Provide the (X, Y) coordinate of the cell's center where the given text is located.  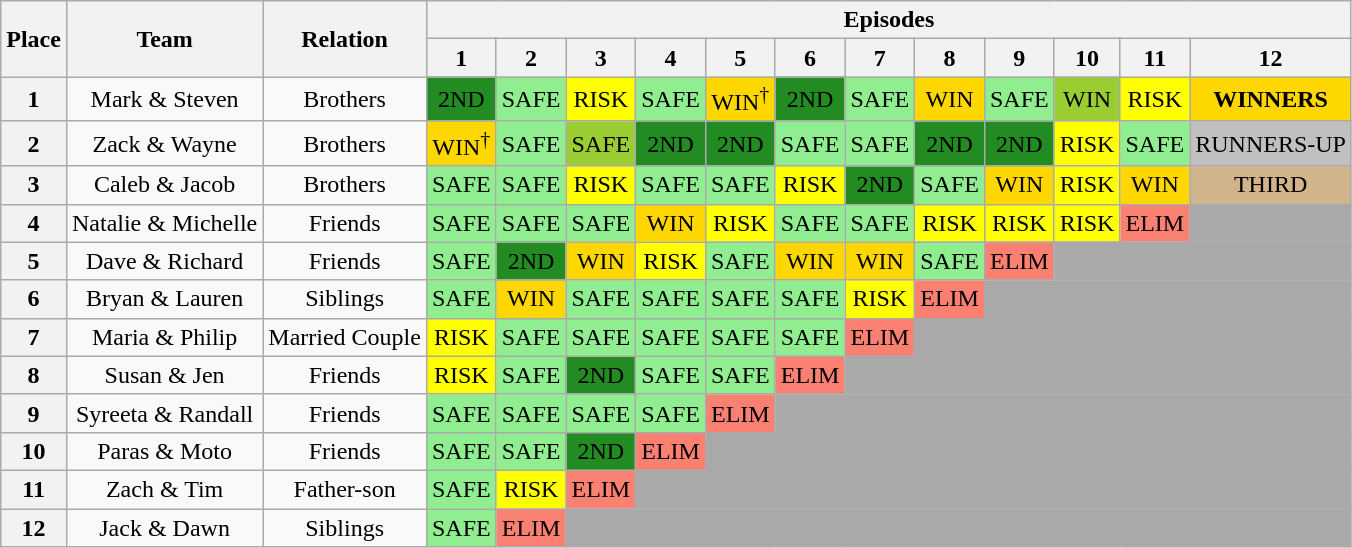
RUNNERS-UP (1271, 144)
Natalie & Michelle (164, 223)
Zach & Tim (164, 489)
Dave & Richard (164, 261)
Jack & Dawn (164, 528)
Zack & Wayne (164, 144)
Caleb & Jacob (164, 185)
WINNERS (1271, 100)
Relation (345, 39)
Episodes (888, 20)
Place (34, 39)
Bryan & Lauren (164, 299)
Susan & Jen (164, 375)
Married Couple (345, 337)
Paras & Moto (164, 451)
Team (164, 39)
THIRD (1271, 185)
Syreeta & Randall (164, 413)
Father-son (345, 489)
Mark & Steven (164, 100)
Maria & Philip (164, 337)
